Return the [x, y] coordinate for the center point of the cell that contains the specified text.  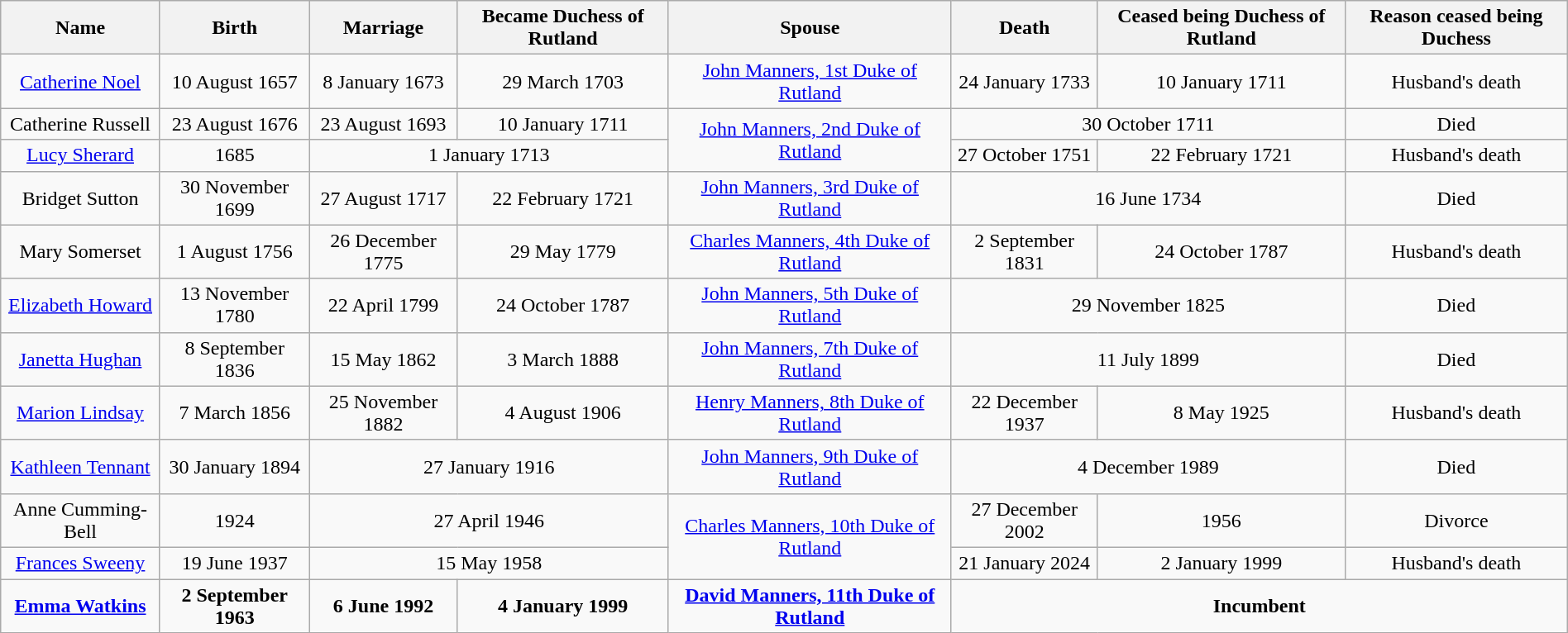
Emma Watkins [81, 605]
David Manners, 11th Duke of Rutland [810, 605]
Henry Manners, 8th Duke of Rutland [810, 413]
1924 [235, 521]
1 January 1713 [489, 155]
22 December 1937 [1024, 413]
1685 [235, 155]
Charles Manners, 10th Duke of Rutland [810, 535]
19 June 1937 [235, 563]
John Manners, 5th Duke of Rutland [810, 306]
10 August 1657 [235, 81]
7 March 1856 [235, 413]
Catherine Russell [81, 124]
2 September 1831 [1024, 251]
Divorce [1457, 521]
13 November 1780 [235, 306]
15 May 1958 [489, 563]
Incumbent [1259, 605]
1956 [1221, 521]
27 December 2002 [1024, 521]
30 October 1711 [1148, 124]
23 August 1676 [235, 124]
22 April 1799 [384, 306]
8 September 1836 [235, 359]
Anne Cumming-Bell [81, 521]
23 August 1693 [384, 124]
Charles Manners, 4th Duke of Rutland [810, 251]
30 January 1894 [235, 466]
Catherine Noel [81, 81]
Elizabeth Howard [81, 306]
Birth [235, 28]
2 January 1999 [1221, 563]
John Manners, 3rd Duke of Rutland [810, 198]
15 May 1862 [384, 359]
John Manners, 7th Duke of Rutland [810, 359]
11 July 1899 [1148, 359]
27 October 1751 [1024, 155]
John Manners, 2nd Duke of Rutland [810, 140]
4 January 1999 [562, 605]
4 December 1989 [1148, 466]
3 March 1888 [562, 359]
John Manners, 9th Duke of Rutland [810, 466]
Spouse [810, 28]
29 November 1825 [1148, 306]
2 September 1963 [235, 605]
8 January 1673 [384, 81]
27 January 1916 [489, 466]
Lucy Sherard [81, 155]
16 June 1734 [1148, 198]
Marriage [384, 28]
4 August 1906 [562, 413]
Marion Lindsay [81, 413]
29 March 1703 [562, 81]
Reason ceased being Duchess [1457, 28]
26 December 1775 [384, 251]
29 May 1779 [562, 251]
24 January 1733 [1024, 81]
Kathleen Tennant [81, 466]
Mary Somerset [81, 251]
Name [81, 28]
Ceased being Duchess of Rutland [1221, 28]
25 November 1882 [384, 413]
8 May 1925 [1221, 413]
Became Duchess of Rutland [562, 28]
Death [1024, 28]
Frances Sweeny [81, 563]
1 August 1756 [235, 251]
6 June 1992 [384, 605]
27 August 1717 [384, 198]
21 January 2024 [1024, 563]
Bridget Sutton [81, 198]
John Manners, 1st Duke of Rutland [810, 81]
Janetta Hughan [81, 359]
27 April 1946 [489, 521]
30 November 1699 [235, 198]
